Output the (X, Y) coordinate of the center of the cell containing the given text.  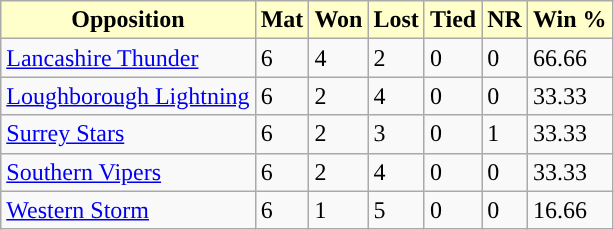
Lancashire Thunder (128, 58)
Won (338, 20)
16.66 (570, 210)
3 (396, 134)
Opposition (128, 20)
Tied (452, 20)
Surrey Stars (128, 134)
Southern Vipers (128, 172)
Mat (282, 20)
NR (505, 20)
Lost (396, 20)
66.66 (570, 58)
Win % (570, 20)
5 (396, 210)
Loughborough Lightning (128, 96)
Western Storm (128, 210)
